Output the (X, Y) coordinate of the center of the cell containing the given text.  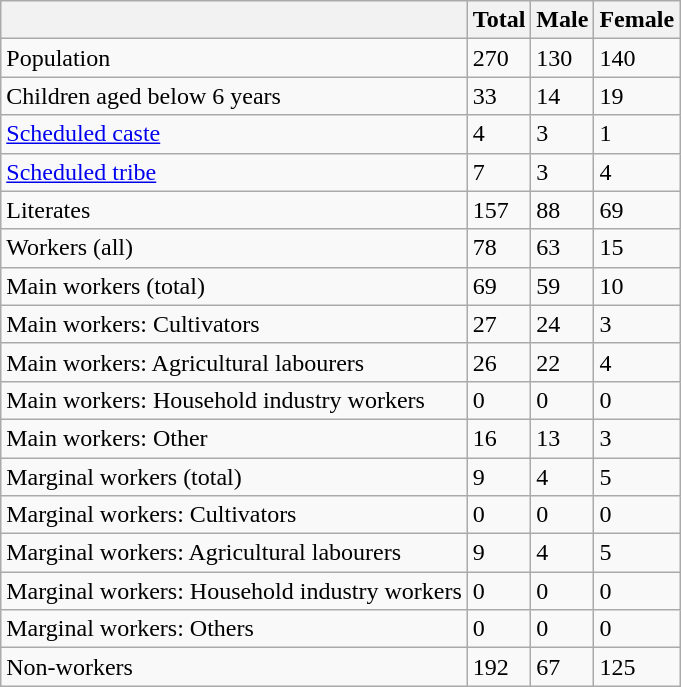
125 (637, 667)
67 (562, 667)
Main workers: Household industry workers (234, 400)
Marginal workers: Others (234, 629)
Main workers: Agricultural labourers (234, 362)
7 (499, 172)
Marginal workers (total) (234, 477)
Scheduled tribe (234, 172)
Workers (all) (234, 248)
10 (637, 286)
88 (562, 210)
Population (234, 58)
Scheduled caste (234, 134)
13 (562, 438)
14 (562, 96)
270 (499, 58)
Non-workers (234, 667)
78 (499, 248)
16 (499, 438)
140 (637, 58)
19 (637, 96)
15 (637, 248)
Marginal workers: Cultivators (234, 515)
157 (499, 210)
192 (499, 667)
130 (562, 58)
59 (562, 286)
Children aged below 6 years (234, 96)
24 (562, 324)
63 (562, 248)
Main workers: Other (234, 438)
27 (499, 324)
26 (499, 362)
Marginal workers: Agricultural labourers (234, 553)
Female (637, 20)
Total (499, 20)
22 (562, 362)
33 (499, 96)
Main workers: Cultivators (234, 324)
Literates (234, 210)
Marginal workers: Household industry workers (234, 591)
Main workers (total) (234, 286)
Male (562, 20)
1 (637, 134)
